From the cell containing the given text, extract its center point as (x, y) coordinate. 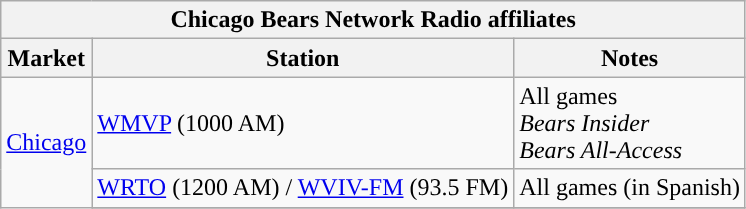
Notes (630, 58)
WRTO (1200 AM) / WVIV-FM (93.5 FM) (303, 188)
Station (303, 58)
WMVP (1000 AM) (303, 123)
Chicago Bears Network Radio affiliates (374, 20)
All gamesBears InsiderBears All-Access (630, 123)
All games (in Spanish) (630, 188)
Chicago (46, 142)
Market (46, 58)
